Detect which cell encompasses the target text, then output its [x, y] center coordinate. 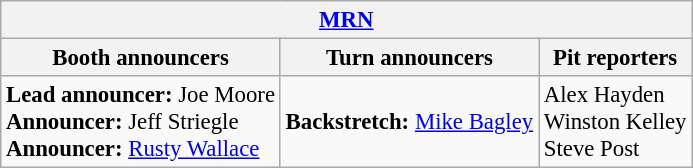
Pit reporters [614, 58]
Backstretch: Mike Bagley [409, 122]
MRN [346, 20]
Booth announcers [141, 58]
Turn announcers [409, 58]
Alex HaydenWinston KelleySteve Post [614, 122]
Lead announcer: Joe MooreAnnouncer: Jeff StriegleAnnouncer: Rusty Wallace [141, 122]
